For the text-containing cell, return its midpoint in [X, Y] coordinate format. 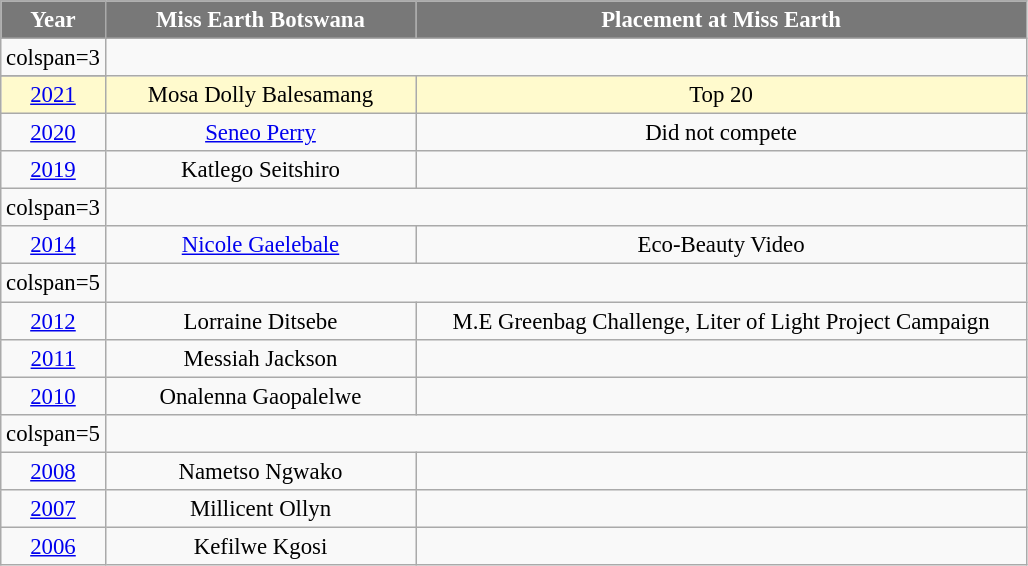
2007 [53, 509]
2014 [53, 245]
Messiah Jackson [260, 358]
2006 [53, 546]
Top 20 [722, 95]
2011 [53, 358]
Did not compete [722, 133]
Seneo Perry [260, 133]
Kefilwe Kgosi [260, 546]
2021 [53, 95]
M.E Greenbag Challenge, Liter of Light Project Campaign [722, 321]
Katlego Seitshiro [260, 170]
2012 [53, 321]
Miss Earth Botswana [260, 20]
Onalenna Gaopalelwe [260, 396]
2010 [53, 396]
Nicole Gaelebale [260, 245]
2008 [53, 471]
Eco-Beauty Video [722, 245]
2020 [53, 133]
2019 [53, 170]
Placement at Miss Earth [722, 20]
Year [53, 20]
Nametso Ngwako [260, 471]
Millicent Ollyn [260, 509]
Mosa Dolly Balesamang [260, 95]
Lorraine Ditsebe [260, 321]
